Find where the given text appears and provide that cell's center as (X, Y) coordinate. 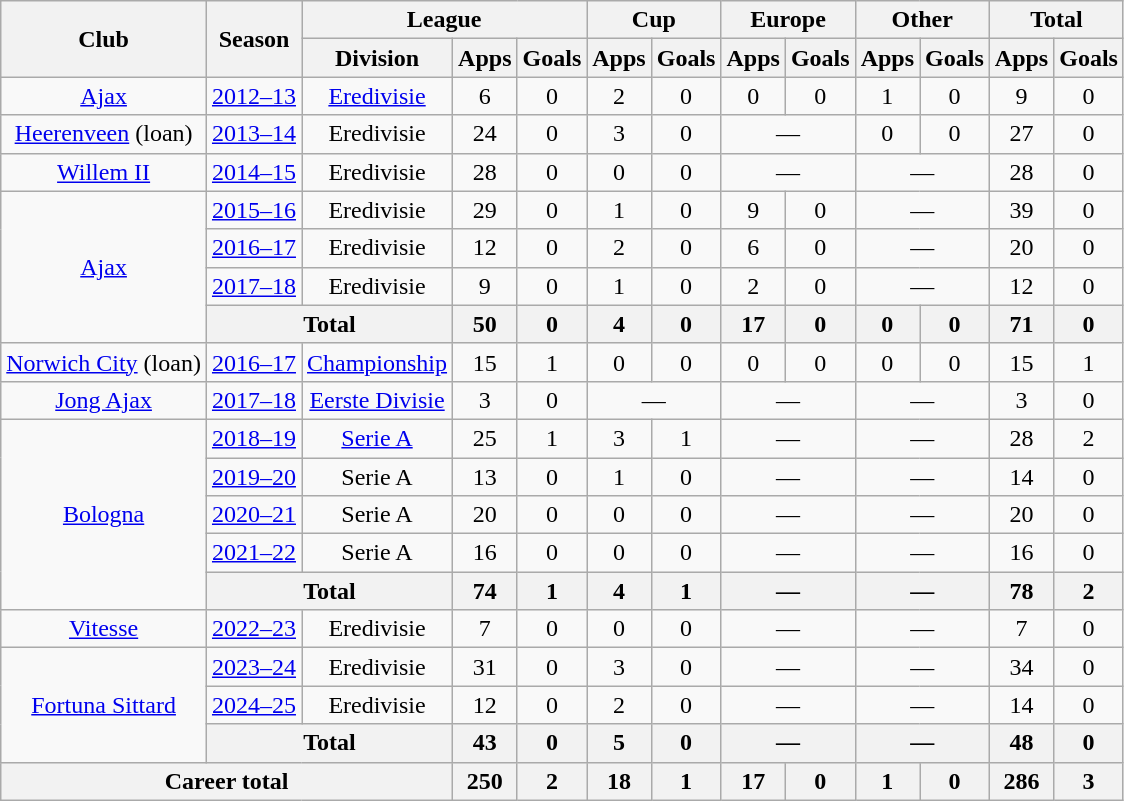
League (444, 20)
Heerenveen (loan) (104, 134)
50 (485, 324)
29 (485, 210)
71 (1021, 324)
Willem II (104, 172)
74 (485, 591)
286 (1021, 781)
Vitesse (104, 629)
78 (1021, 591)
Career total (227, 781)
39 (1021, 210)
43 (485, 743)
Club (104, 39)
25 (485, 438)
31 (485, 667)
Eerste Divisie (378, 400)
24 (485, 134)
2013–14 (254, 134)
Cup (654, 20)
Other (922, 20)
2014–15 (254, 172)
2019–20 (254, 477)
2023–24 (254, 667)
Jong Ajax (104, 400)
Norwich City (loan) (104, 362)
2020–21 (254, 515)
Division (378, 58)
Bologna (104, 514)
2018–19 (254, 438)
Europe (788, 20)
Season (254, 39)
2022–23 (254, 629)
27 (1021, 134)
48 (1021, 743)
250 (485, 781)
13 (485, 477)
2012–13 (254, 96)
34 (1021, 667)
Championship (378, 362)
5 (619, 743)
2021–22 (254, 553)
18 (619, 781)
2024–25 (254, 705)
Fortuna Sittard (104, 705)
2015–16 (254, 210)
